Detect which cell encompasses the target text, then output its [X, Y] center coordinate. 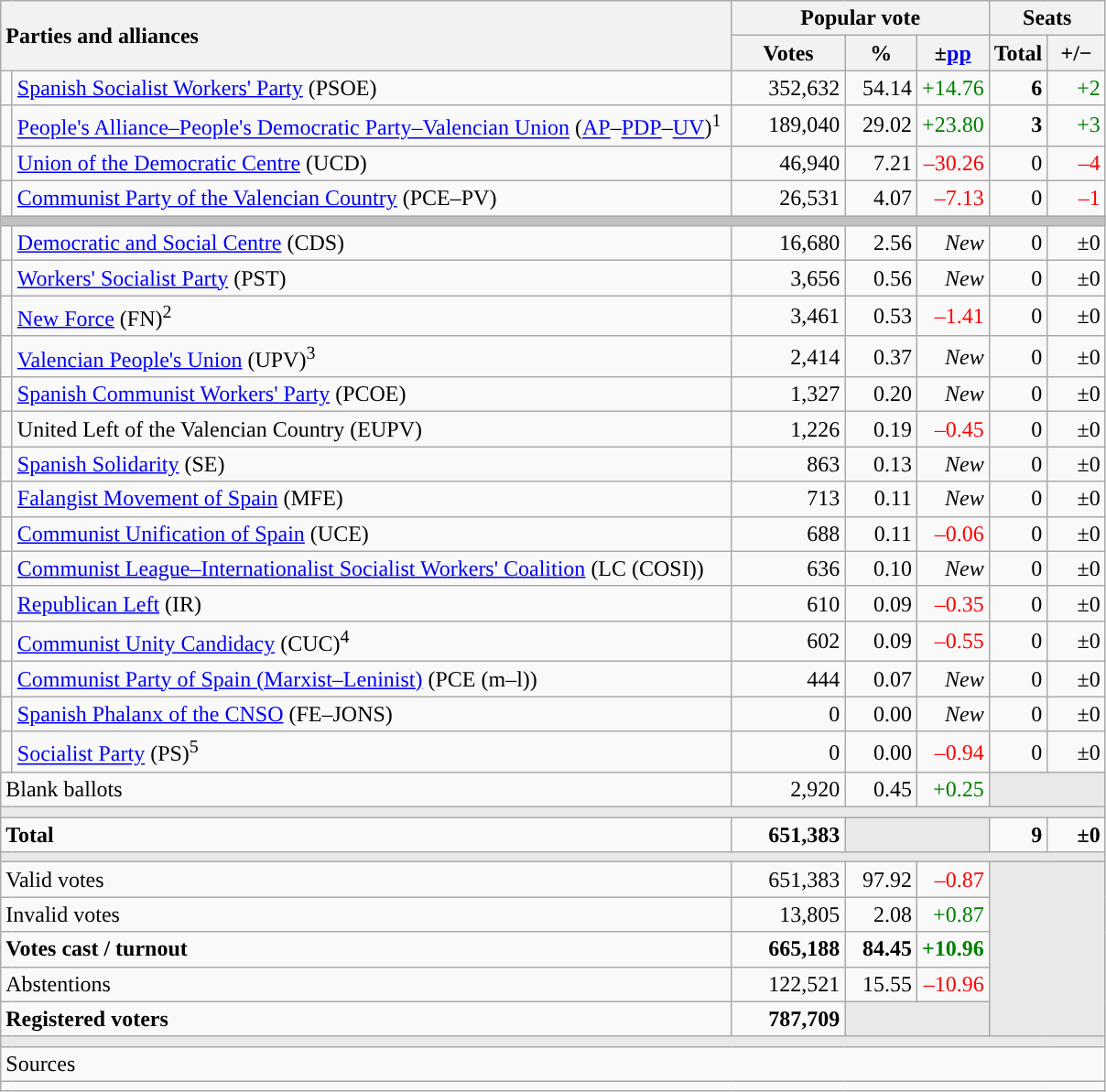
602 [788, 641]
–0.94 [952, 752]
Valid votes [366, 880]
+23.80 [952, 126]
0.07 [881, 679]
Spanish Phalanx of the CNSO (FE–JONS) [372, 714]
–10.96 [952, 984]
3,461 [788, 317]
New Force (FN)2 [372, 317]
Popular vote [861, 18]
Communist League–Internationalist Socialist Workers' Coalition (LC (COSI)) [372, 568]
0.10 [881, 568]
46,940 [788, 163]
787,709 [788, 1019]
People's Alliance–People's Democratic Party–Valencian Union (AP–PDP–UV)1 [372, 126]
+0.25 [952, 790]
Spanish Communist Workers' Party (PCOE) [372, 395]
Democratic and Social Centre (CDS) [372, 243]
29.02 [881, 126]
–7.13 [952, 199]
1,327 [788, 395]
0.37 [881, 357]
0.13 [881, 464]
352,632 [788, 88]
Valencian People's Union (UPV)3 [372, 357]
Communist Unity Candidacy (CUC)4 [372, 641]
Spanish Socialist Workers' Party (PSOE) [372, 88]
0.56 [881, 278]
2,920 [788, 790]
–1 [1077, 199]
–0.35 [952, 603]
Communist Unification of Spain (UCE) [372, 534]
688 [788, 534]
610 [788, 603]
+10.96 [952, 949]
–1.41 [952, 317]
15.55 [881, 984]
Registered voters [366, 1019]
% [881, 53]
United Left of the Valencian Country (EUPV) [372, 429]
16,680 [788, 243]
–0.45 [952, 429]
–0.87 [952, 880]
6 [1018, 88]
Union of the Democratic Centre (UCD) [372, 163]
Communist Party of Spain (Marxist–Leninist) (PCE (m–l)) [372, 679]
97.92 [881, 880]
0.53 [881, 317]
122,521 [788, 984]
Spanish Solidarity (SE) [372, 464]
54.14 [881, 88]
3 [1018, 126]
13,805 [788, 914]
Sources [553, 1064]
Falangist Movement of Spain (MFE) [372, 499]
+14.76 [952, 88]
1,226 [788, 429]
Votes cast / turnout [366, 949]
Republican Left (IR) [372, 603]
189,040 [788, 126]
444 [788, 679]
Parties and alliances [366, 36]
26,531 [788, 199]
713 [788, 499]
+2 [1077, 88]
+/− [1077, 53]
Socialist Party (PS)5 [372, 752]
+0.87 [952, 914]
2,414 [788, 357]
9 [1018, 835]
Abstentions [366, 984]
Communist Party of the Valencian Country (PCE–PV) [372, 199]
Workers' Socialist Party (PST) [372, 278]
–0.06 [952, 534]
2.56 [881, 243]
2.08 [881, 914]
4.07 [881, 199]
Seats [1047, 18]
0.19 [881, 429]
–4 [1077, 163]
636 [788, 568]
3,656 [788, 278]
84.45 [881, 949]
Votes [788, 53]
–0.55 [952, 641]
±pp [952, 53]
863 [788, 464]
–30.26 [952, 163]
0.20 [881, 395]
665,188 [788, 949]
Blank ballots [366, 790]
0.45 [881, 790]
Invalid votes [366, 914]
+3 [1077, 126]
7.21 [881, 163]
